Extract the [X, Y] coordinate from the center of the cell holding the provided text.  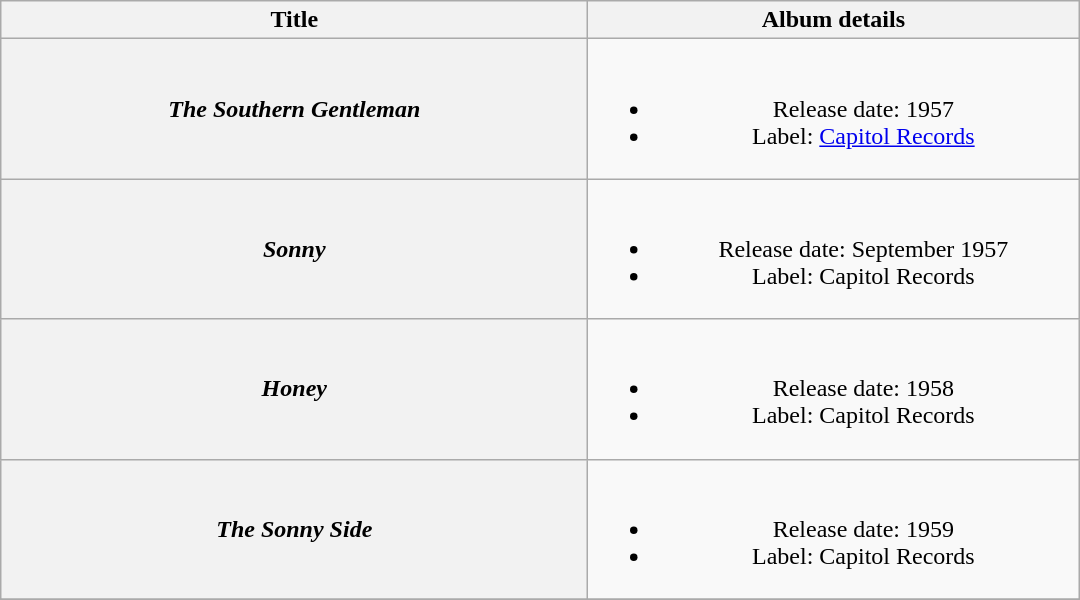
The Sonny Side [294, 529]
Honey [294, 389]
Release date: 1958Label: Capitol Records [834, 389]
Album details [834, 20]
The Southern Gentleman [294, 109]
Title [294, 20]
Release date: 1959Label: Capitol Records [834, 529]
Release date: September 1957Label: Capitol Records [834, 249]
Release date: 1957Label: Capitol Records [834, 109]
Sonny [294, 249]
